Return (X, Y) of the center of cell containing provided text 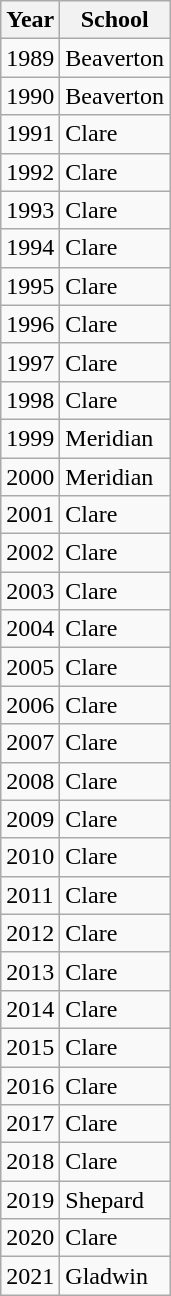
2003 (30, 591)
2019 (30, 1200)
1999 (30, 438)
2016 (30, 1085)
Shepard (115, 1200)
2013 (30, 971)
1998 (30, 400)
2004 (30, 629)
1997 (30, 362)
2006 (30, 705)
School (115, 20)
1993 (30, 210)
Gladwin (115, 1276)
1991 (30, 134)
2021 (30, 1276)
1992 (30, 172)
2002 (30, 553)
2010 (30, 857)
2005 (30, 667)
1989 (30, 58)
2012 (30, 933)
2008 (30, 781)
1995 (30, 286)
2000 (30, 477)
2011 (30, 895)
2007 (30, 743)
Year (30, 20)
2009 (30, 819)
2015 (30, 1047)
2014 (30, 1009)
1990 (30, 96)
1996 (30, 324)
2001 (30, 515)
2017 (30, 1124)
2020 (30, 1238)
2018 (30, 1162)
1994 (30, 248)
